Return the (X, Y) coordinate for the center point of the cell that contains the specified text.  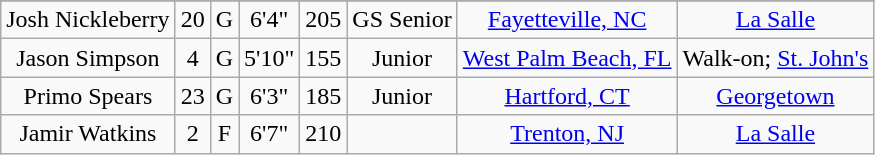
6'3" (270, 96)
Trenton, NJ (567, 134)
Walk-on; St. John's (776, 58)
210 (324, 134)
GS Senior (402, 20)
Jamir Watkins (88, 134)
23 (192, 96)
F (224, 134)
West Palm Beach, FL (567, 58)
Georgetown (776, 96)
4 (192, 58)
6'4" (270, 20)
Fayetteville, NC (567, 20)
20 (192, 20)
Jason Simpson (88, 58)
6'7" (270, 134)
155 (324, 58)
Hartford, CT (567, 96)
Josh Nickleberry (88, 20)
5'10" (270, 58)
205 (324, 20)
185 (324, 96)
Primo Spears (88, 96)
2 (192, 134)
